Find where the given text appears and provide that cell's center as (X, Y) coordinate. 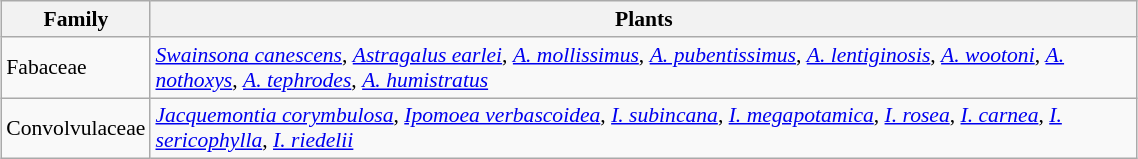
Swainsona canescens, Astragalus earlei, A. mollissimus, A. pubentissimus, A. lentiginosis, A. wootoni, A. nothoxys, A. tephrodes, A. humistratus (644, 68)
Family (76, 19)
Jacquemontia corymbulosa, Ipomoea verbascoidea, I. subincana, I. megapotamica, I. rosea, I. carnea, I. sericophylla, I. riedelii (644, 128)
Convolvulaceae (76, 128)
Fabaceae (76, 68)
Plants (644, 19)
